Pinpoint the cell where the given text exists, returning its [X, Y] midpoint coordinate. 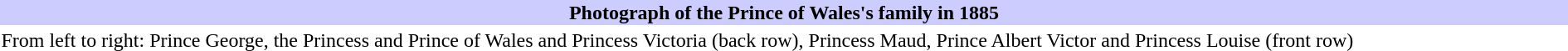
Photograph of the Prince of Wales's family in 1885 [784, 13]
